Output the [x, y] coordinate of the center of the cell containing the given text.  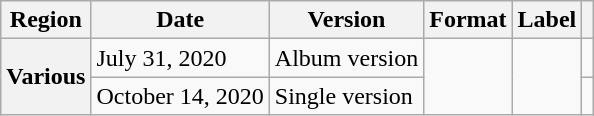
Version [346, 20]
Single version [346, 96]
Label [547, 20]
Format [468, 20]
Album version [346, 58]
Various [46, 77]
July 31, 2020 [180, 58]
Date [180, 20]
Region [46, 20]
October 14, 2020 [180, 96]
